Identify which cell holds the provided text, then report its (X, Y) central coordinate. 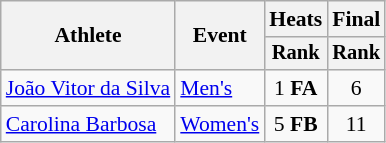
5 FB (296, 124)
Event (220, 36)
Men's (220, 88)
11 (356, 124)
João Vitor da Silva (88, 88)
6 (356, 88)
Athlete (88, 36)
Carolina Barbosa (88, 124)
Heats (296, 19)
Final (356, 19)
1 FA (296, 88)
Women's (220, 124)
